Identify which cell holds the provided text, then report its (X, Y) central coordinate. 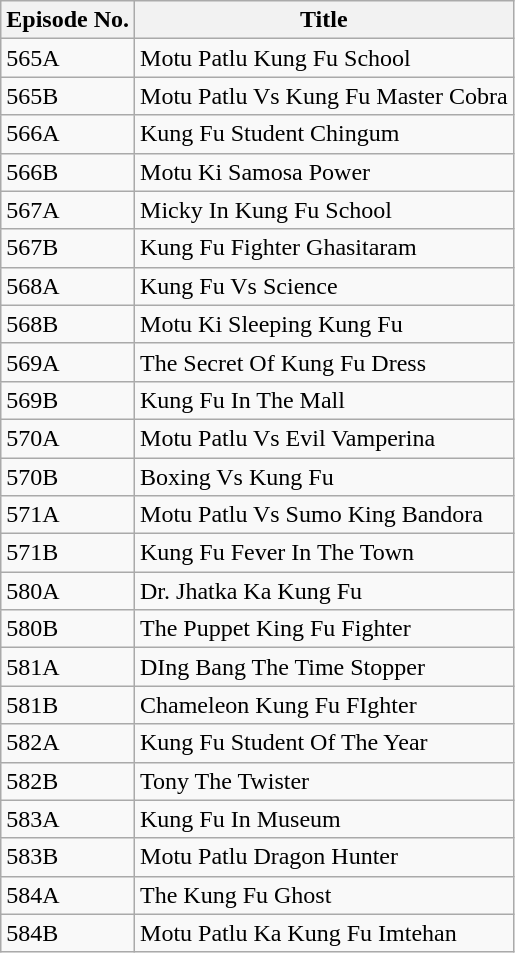
566B (68, 172)
565B (68, 96)
568B (68, 324)
Dr. Jhatka Ka Kung Fu (324, 591)
Motu Patlu Dragon Hunter (324, 857)
Kung Fu Fever In The Town (324, 553)
570B (68, 477)
Episode No. (68, 20)
568A (68, 286)
The Kung Fu Ghost (324, 895)
Kung Fu In Museum (324, 819)
570A (68, 438)
581B (68, 705)
571A (68, 515)
580A (68, 591)
Motu Ki Samosa Power (324, 172)
567A (68, 210)
584A (68, 895)
565A (68, 58)
571B (68, 553)
Kung Fu In The Mall (324, 400)
Micky In Kung Fu School (324, 210)
Motu Patlu Vs Kung Fu Master Cobra (324, 96)
566A (68, 134)
580B (68, 629)
Chameleon Kung Fu FIghter (324, 705)
582A (68, 743)
569B (68, 400)
583A (68, 819)
Kung Fu Vs Science (324, 286)
Boxing Vs Kung Fu (324, 477)
581A (68, 667)
583B (68, 857)
Title (324, 20)
Kung Fu Fighter Ghasitaram (324, 248)
567B (68, 248)
Motu Patlu Vs Sumo King Bandora (324, 515)
The Secret Of Kung Fu Dress (324, 362)
The Puppet King Fu Fighter (324, 629)
Motu Patlu Ka Kung Fu Imtehan (324, 933)
Motu Patlu Kung Fu School (324, 58)
582B (68, 781)
Tony The Twister (324, 781)
Motu Patlu Vs Evil Vamperina (324, 438)
Kung Fu Student Of The Year (324, 743)
Motu Ki Sleeping Kung Fu (324, 324)
DIng Bang The Time Stopper (324, 667)
569A (68, 362)
Kung Fu Student Chingum (324, 134)
584B (68, 933)
